For the text-containing cell, return its midpoint in (x, y) coordinate format. 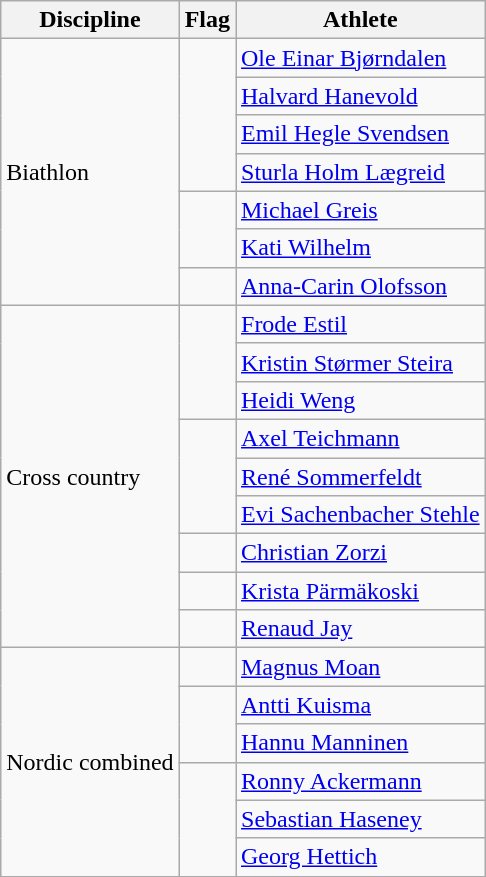
Antti Kuisma (361, 705)
Flag (207, 20)
Ronny Ackermann (361, 781)
Renaud Jay (361, 629)
Christian Zorzi (361, 553)
Hannu Manninen (361, 743)
Sturla Holm Lægreid (361, 172)
René Sommerfeldt (361, 477)
Anna-Carin Olofsson (361, 286)
Georg Hettich (361, 857)
Magnus Moan (361, 667)
Frode Estil (361, 324)
Cross country (90, 476)
Axel Teichmann (361, 438)
Kati Wilhelm (361, 248)
Evi Sachenbacher Stehle (361, 515)
Biathlon (90, 172)
Kristin Størmer Steira (361, 362)
Athlete (361, 20)
Nordic combined (90, 762)
Sebastian Haseney (361, 819)
Krista Pärmäkoski (361, 591)
Halvard Hanevold (361, 96)
Michael Greis (361, 210)
Ole Einar Bjørndalen (361, 58)
Heidi Weng (361, 400)
Emil Hegle Svendsen (361, 134)
Discipline (90, 20)
